Search for the cell housing the specified text and yield its [x, y] center coordinate. 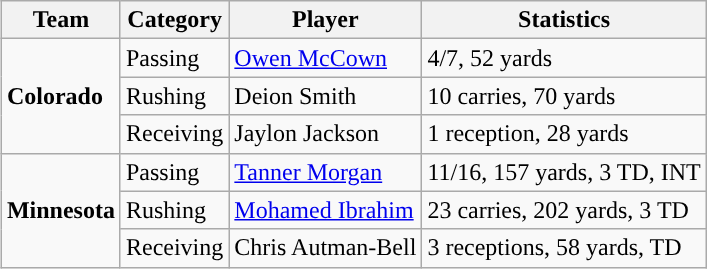
Tanner Morgan [326, 172]
10 carries, 70 yards [564, 96]
Minnesota [60, 210]
Deion Smith [326, 96]
4/7, 52 yards [564, 58]
Category [174, 20]
11/16, 157 yards, 3 TD, INT [564, 172]
Chris Autman-Bell [326, 248]
Statistics [564, 20]
Jaylon Jackson [326, 134]
Mohamed Ibrahim [326, 210]
Team [60, 20]
3 receptions, 58 yards, TD [564, 248]
Owen McCown [326, 58]
23 carries, 202 yards, 3 TD [564, 210]
Colorado [60, 96]
Player [326, 20]
1 reception, 28 yards [564, 134]
